Scan for the cell matching the given text and deliver its (x, y) coordinate at center. 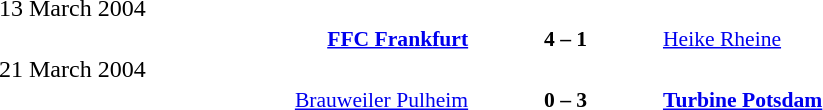
4 – 1 (566, 38)
